Identify which cell holds the provided text, then report its (X, Y) central coordinate. 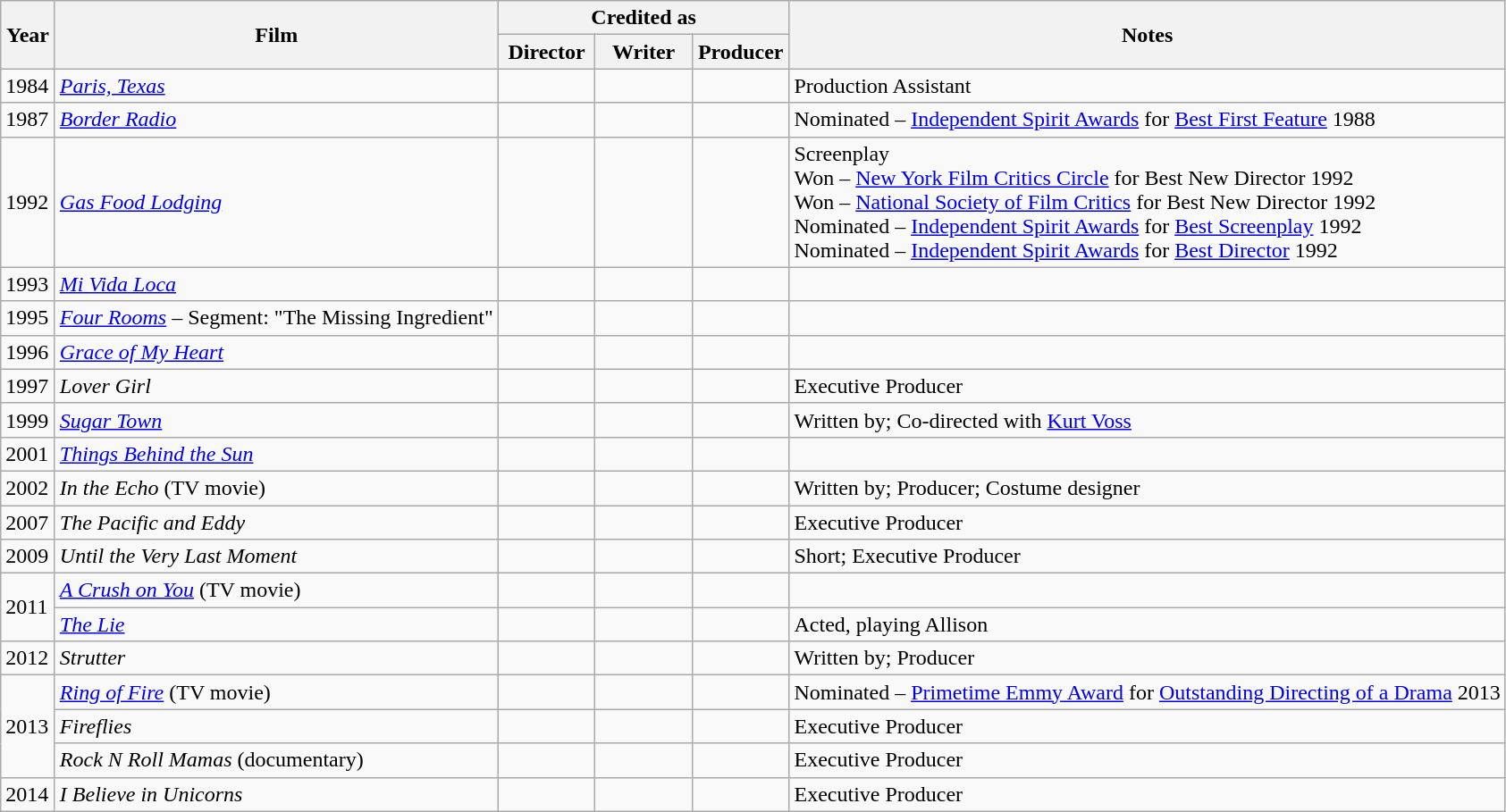
Notes (1148, 35)
Production Assistant (1148, 86)
Acted, playing Allison (1148, 624)
Border Radio (276, 120)
Sugar Town (276, 420)
Year (29, 35)
Paris, Texas (276, 86)
Film (276, 35)
2009 (29, 557)
Short; Executive Producer (1148, 557)
Director (547, 52)
Gas Food Lodging (276, 202)
2001 (29, 454)
2014 (29, 794)
Rock N Roll Mamas (documentary) (276, 760)
Written by; Producer (1148, 658)
2002 (29, 488)
1999 (29, 420)
2012 (29, 658)
1984 (29, 86)
A Crush on You (TV movie) (276, 590)
Fireflies (276, 726)
Nominated – Independent Spirit Awards for Best First Feature 1988 (1148, 120)
1993 (29, 284)
The Pacific and Eddy (276, 523)
In the Echo (TV movie) (276, 488)
Credited as (644, 18)
Four Rooms – Segment: "The Missing Ingredient" (276, 318)
The Lie (276, 624)
1996 (29, 352)
Until the Very Last Moment (276, 557)
1995 (29, 318)
Ring of Fire (TV movie) (276, 692)
Mi Vida Loca (276, 284)
2013 (29, 726)
Grace of My Heart (276, 352)
Written by; Producer; Costume designer (1148, 488)
I Believe in Unicorns (276, 794)
Written by; Co-directed with Kurt Voss (1148, 420)
1987 (29, 120)
1992 (29, 202)
Nominated – Primetime Emmy Award for Outstanding Directing of a Drama 2013 (1148, 692)
Writer (644, 52)
2011 (29, 607)
2007 (29, 523)
Producer (740, 52)
Things Behind the Sun (276, 454)
1997 (29, 386)
Lover Girl (276, 386)
Strutter (276, 658)
